Determine the [X, Y] coordinate at the center of the cell enclosing the given text.  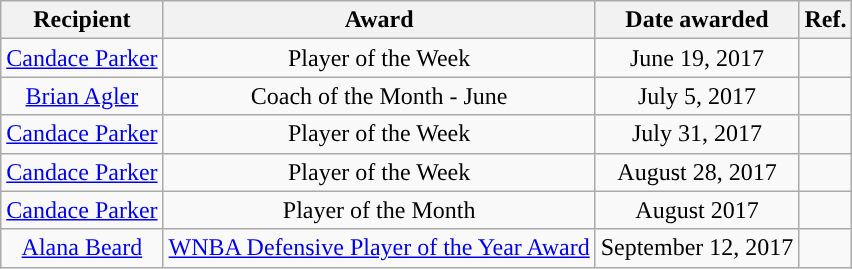
Date awarded [697, 20]
Award [379, 20]
July 31, 2017 [697, 134]
WNBA Defensive Player of the Year Award [379, 248]
Player of the Month [379, 210]
Ref. [826, 20]
June 19, 2017 [697, 58]
August 2017 [697, 210]
Coach of the Month - June [379, 96]
September 12, 2017 [697, 248]
Alana Beard [82, 248]
August 28, 2017 [697, 172]
Recipient [82, 20]
July 5, 2017 [697, 96]
Brian Agler [82, 96]
